Identify which cell holds the provided text, then report its [x, y] central coordinate. 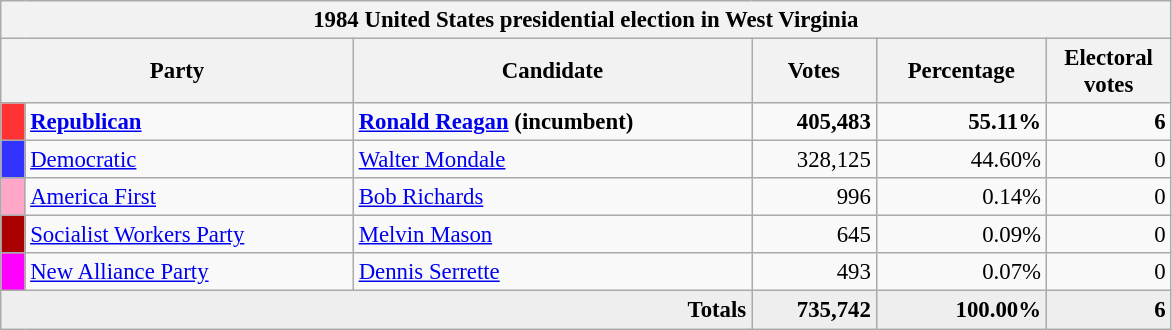
Ronald Reagan (incumbent) [552, 122]
Electoral votes [1108, 72]
Percentage [961, 72]
100.00% [961, 310]
1984 United States presidential election in West Virginia [586, 20]
735,742 [814, 310]
996 [814, 197]
405,483 [814, 122]
0.07% [961, 273]
Bob Richards [552, 197]
Dennis Serrette [552, 273]
New Alliance Party [189, 273]
Party [178, 72]
645 [814, 235]
America First [189, 197]
Candidate [552, 72]
Totals [376, 310]
44.60% [961, 160]
328,125 [814, 160]
55.11% [961, 122]
Melvin Mason [552, 235]
Socialist Workers Party [189, 235]
493 [814, 273]
0.14% [961, 197]
Democratic [189, 160]
Walter Mondale [552, 160]
Votes [814, 72]
0.09% [961, 235]
Republican [189, 122]
